Find where the given text appears and provide that cell's center as [x, y] coordinate. 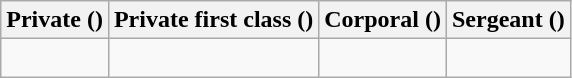
Corporal () [383, 20]
Private first class () [213, 20]
Private () [55, 20]
Sergeant () [508, 20]
